Provide the [x, y] coordinate of the cell's center where the given text is located.  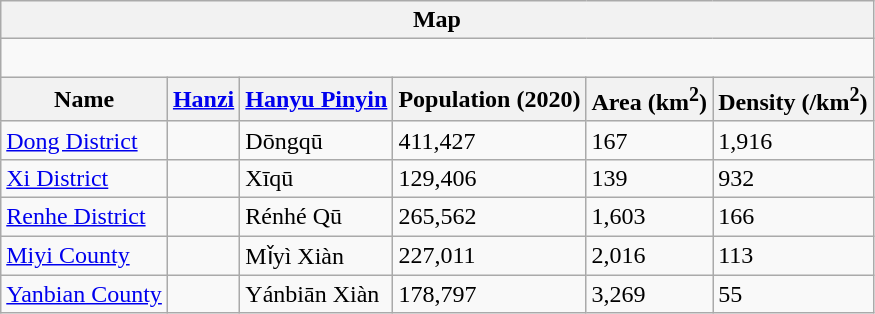
Population (2020) [490, 100]
2,016 [650, 256]
Rénhé Qū [316, 217]
227,011 [490, 256]
932 [793, 178]
Yanbian County [84, 294]
55 [793, 294]
167 [650, 140]
265,562 [490, 217]
Yánbiān Xiàn [316, 294]
113 [793, 256]
139 [650, 178]
166 [793, 217]
Renhe District [84, 217]
Area (km2) [650, 100]
Map [437, 20]
Miyi County [84, 256]
Dong District [84, 140]
Hanyu Pinyin [316, 100]
Density (/km2) [793, 100]
1,916 [793, 140]
129,406 [490, 178]
Xi District [84, 178]
Hanzi [203, 100]
3,269 [650, 294]
411,427 [490, 140]
Xīqū [316, 178]
1,603 [650, 217]
Name [84, 100]
Dōngqū [316, 140]
Mǐyì Xiàn [316, 256]
178,797 [490, 294]
